Locate the cell with the specified text and output its [X, Y] center coordinate. 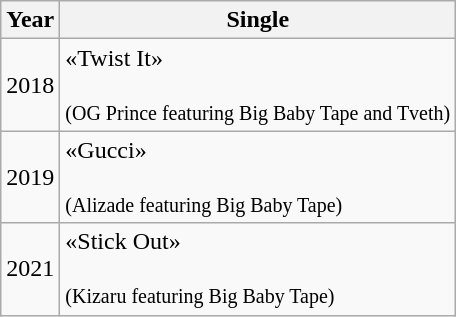
Single [258, 20]
2021 [30, 269]
Year [30, 20]
2019 [30, 177]
«Twist It»(OG Prince featuring Big Baby Tape and Tveth) [258, 85]
«Stick Out»(Kizaru featuring Big Baby Tape) [258, 269]
«Gucci»(Alizade featuring Big Baby Tape) [258, 177]
2018 [30, 85]
